For the text-containing cell, return its midpoint in (x, y) coordinate format. 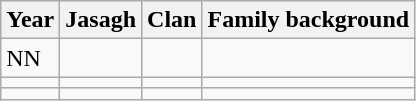
Jasagh (101, 20)
NN (30, 58)
Year (30, 20)
Family background (308, 20)
Clan (172, 20)
